Return (x, y) of the center of cell containing provided text 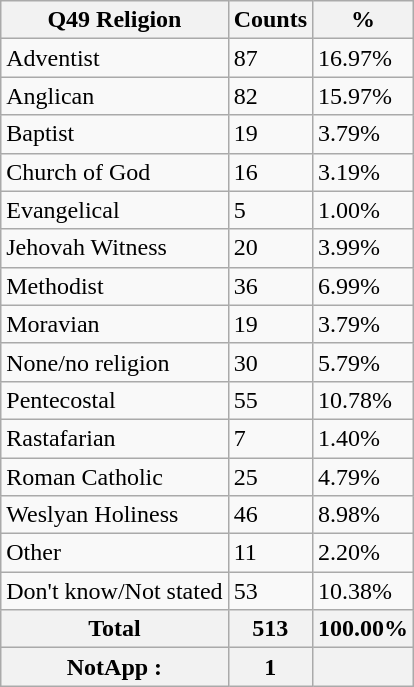
Total (114, 629)
Pentecostal (114, 400)
7 (270, 438)
5 (270, 210)
2.20% (364, 553)
Methodist (114, 286)
Weslyan Holiness (114, 515)
Other (114, 553)
Anglican (114, 96)
Roman Catholic (114, 477)
100.00% (364, 629)
10.78% (364, 400)
1.00% (364, 210)
1 (270, 667)
4.79% (364, 477)
25 (270, 477)
20 (270, 248)
None/no religion (114, 362)
46 (270, 515)
11 (270, 553)
Moravian (114, 324)
NotApp : (114, 667)
Rastafarian (114, 438)
Q49 Religion (114, 20)
Counts (270, 20)
Adventist (114, 58)
1.40% (364, 438)
55 (270, 400)
53 (270, 591)
3.99% (364, 248)
6.99% (364, 286)
5.79% (364, 362)
16.97% (364, 58)
Church of God (114, 172)
36 (270, 286)
% (364, 20)
Jehovah Witness (114, 248)
15.97% (364, 96)
82 (270, 96)
513 (270, 629)
Baptist (114, 134)
Don't know/Not stated (114, 591)
8.98% (364, 515)
10.38% (364, 591)
30 (270, 362)
16 (270, 172)
Evangelical (114, 210)
3.19% (364, 172)
87 (270, 58)
